From the cell containing the given text, extract its center point as (x, y) coordinate. 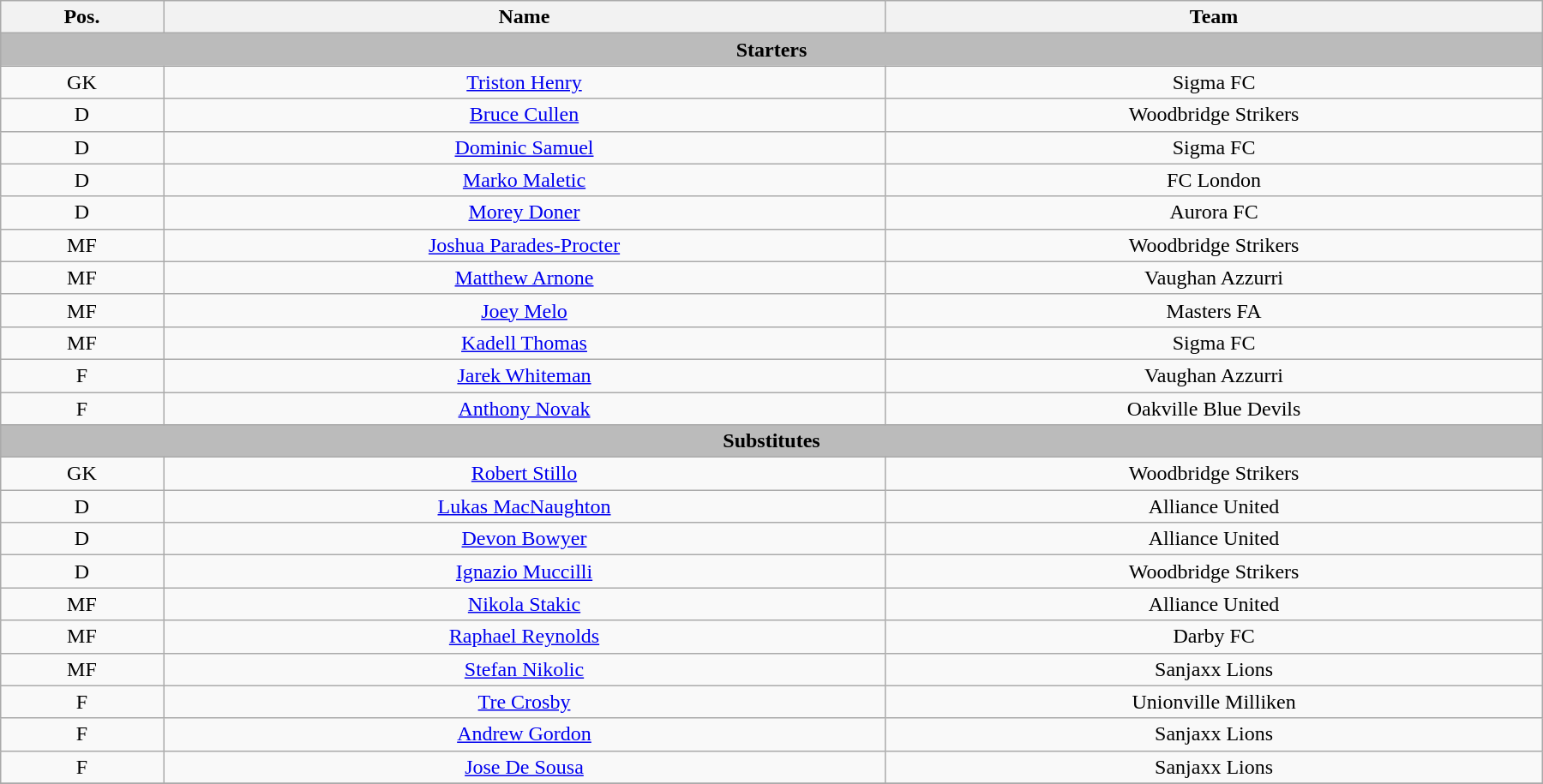
Darby FC (1214, 637)
Morey Doner (525, 212)
Kadell Thomas (525, 343)
Tre Crosby (525, 702)
Bruce Cullen (525, 115)
Raphael Reynolds (525, 637)
Team (1214, 17)
Devon Bowyer (525, 539)
Ignazio Muccilli (525, 572)
Triston Henry (525, 82)
Anthony Novak (525, 409)
Andrew Gordon (525, 734)
Joshua Parades-Procter (525, 245)
Marko Maletic (525, 180)
FC London (1214, 180)
Name (525, 17)
Jose De Sousa (525, 767)
Dominic Samuel (525, 147)
Masters FA (1214, 310)
Unionville Milliken (1214, 702)
Substitutes (771, 441)
Joey Melo (525, 310)
Matthew Arnone (525, 278)
Oakville Blue Devils (1214, 409)
Robert Stillo (525, 474)
Nikola Stakic (525, 604)
Aurora FC (1214, 212)
Pos. (82, 17)
Jarek Whiteman (525, 375)
Stefan Nikolic (525, 669)
Starters (771, 50)
Lukas MacNaughton (525, 506)
